Return the (x, y) coordinate for the center point of the cell that contains the specified text.  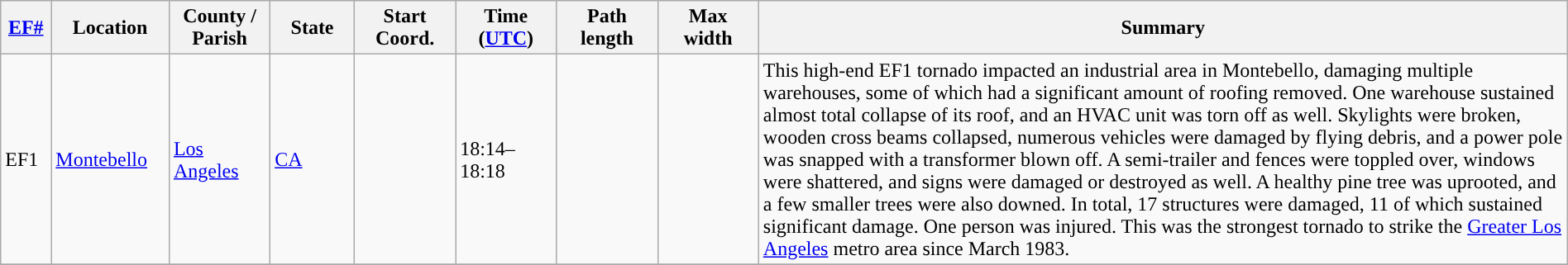
EF# (26, 28)
Path length (607, 28)
Summary (1163, 28)
EF1 (26, 159)
Max width (708, 28)
Start Coord. (404, 28)
Los Angeles (219, 159)
CA (313, 159)
Montebello (111, 159)
18:14–18:18 (506, 159)
County / Parish (219, 28)
Location (111, 28)
State (313, 28)
Time (UTC) (506, 28)
